Output the [x, y] coordinate of the center of the cell containing the given text.  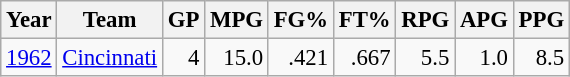
FT% [364, 20]
5.5 [426, 58]
1962 [29, 58]
Team [110, 20]
FG% [300, 20]
MPG [237, 20]
Year [29, 20]
RPG [426, 20]
APG [484, 20]
15.0 [237, 58]
4 [183, 58]
8.5 [541, 58]
.667 [364, 58]
1.0 [484, 58]
Cincinnati [110, 58]
.421 [300, 58]
PPG [541, 20]
GP [183, 20]
